Capture the cell that displays the provided text and extract its (x, y) central coordinate. 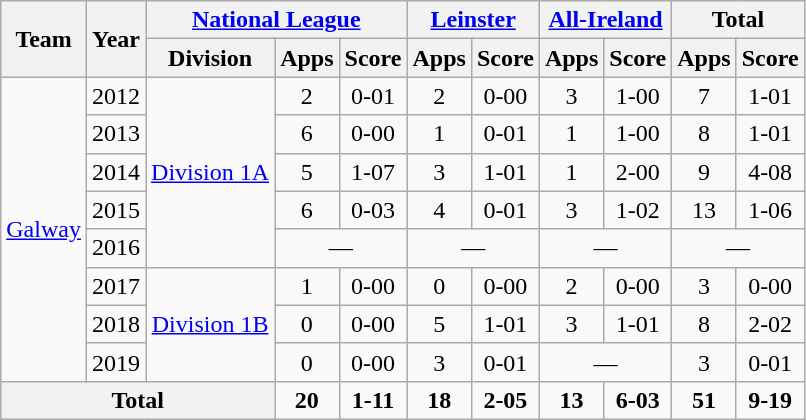
Year (116, 39)
1-11 (373, 400)
Division 1B (210, 324)
2014 (116, 172)
2-02 (770, 324)
0-03 (373, 210)
6-03 (638, 400)
2019 (116, 362)
2018 (116, 324)
All-Ireland (605, 20)
Leinster (473, 20)
1-06 (770, 210)
National League (276, 20)
4 (439, 210)
2017 (116, 286)
1-07 (373, 172)
Division (210, 58)
2-00 (638, 172)
1-02 (638, 210)
20 (307, 400)
2-05 (505, 400)
Team (44, 39)
2012 (116, 96)
2013 (116, 134)
4-08 (770, 172)
18 (439, 400)
7 (704, 96)
2015 (116, 210)
9-19 (770, 400)
2016 (116, 248)
51 (704, 400)
Division 1A (210, 172)
9 (704, 172)
Galway (44, 229)
